Detect which cell encompasses the target text, then output its [x, y] center coordinate. 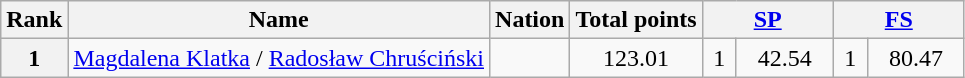
Rank [34, 20]
80.47 [916, 58]
123.01 [636, 58]
42.54 [784, 58]
Magdalena Klatka / Radosław Chruściński [279, 58]
FS [898, 20]
Total points [636, 20]
Nation [530, 20]
SP [768, 20]
Name [279, 20]
